Find where the given text appears and provide that cell's center as [X, Y] coordinate. 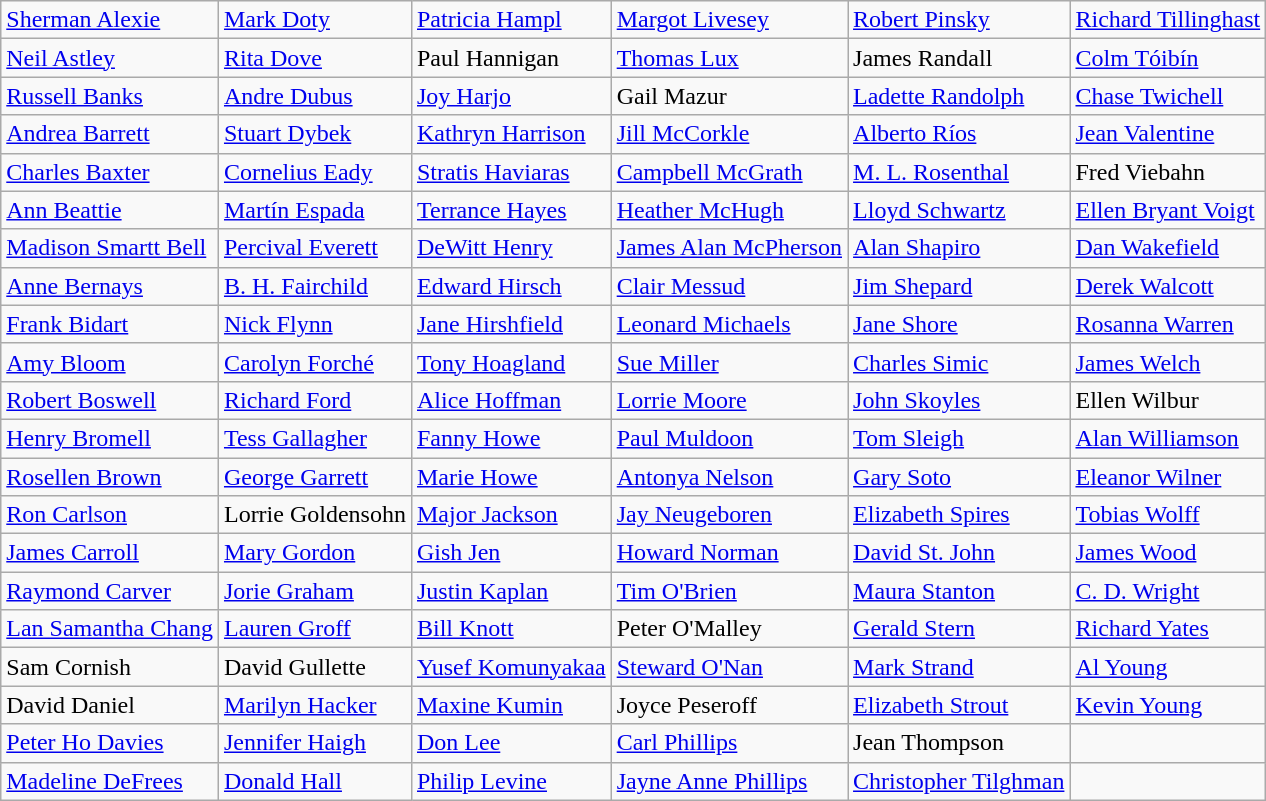
Clair Messud [729, 286]
Carl Phillips [729, 743]
Andre Dubus [314, 96]
Jorie Graham [314, 591]
Cornelius Eady [314, 172]
Martín Espada [314, 210]
Mary Gordon [314, 553]
Elizabeth Strout [959, 705]
Alan Williamson [1168, 438]
Mark Doty [314, 20]
Amy Bloom [110, 362]
Rosellen Brown [110, 477]
Bill Knott [511, 629]
Neil Astley [110, 58]
Eleanor Wilner [1168, 477]
Fanny Howe [511, 438]
Margot Livesey [729, 20]
Gail Mazur [729, 96]
Derek Walcott [1168, 286]
Maura Stanton [959, 591]
Major Jackson [511, 515]
M. L. Rosenthal [959, 172]
Richard Tillinghast [1168, 20]
Ann Beattie [110, 210]
Rosanna Warren [1168, 324]
Andrea Barrett [110, 134]
David Gullette [314, 667]
Colm Tóibín [1168, 58]
Richard Yates [1168, 629]
Antonya Nelson [729, 477]
Gary Soto [959, 477]
Jill McCorkle [729, 134]
Peter Ho Davies [110, 743]
Donald Hall [314, 781]
Alberto Ríos [959, 134]
John Skoyles [959, 400]
Christopher Tilghman [959, 781]
Jane Shore [959, 324]
Don Lee [511, 743]
Stratis Haviaras [511, 172]
Campbell McGrath [729, 172]
Edward Hirsch [511, 286]
Anne Bernays [110, 286]
James Wood [1168, 553]
James Welch [1168, 362]
Russell Banks [110, 96]
Marilyn Hacker [314, 705]
Carolyn Forché [314, 362]
Joy Harjo [511, 96]
Lauren Groff [314, 629]
Tim O'Brien [729, 591]
Frank Bidart [110, 324]
Sherman Alexie [110, 20]
Sue Miller [729, 362]
Ellen Wilbur [1168, 400]
Charles Baxter [110, 172]
Nick Flynn [314, 324]
David St. John [959, 553]
Sam Cornish [110, 667]
Terrance Hayes [511, 210]
Howard Norman [729, 553]
Elizabeth Spires [959, 515]
Marie Howe [511, 477]
Rita Dove [314, 58]
Jayne Anne Phillips [729, 781]
Madeline DeFrees [110, 781]
Lan Samantha Chang [110, 629]
Ladette Randolph [959, 96]
Jay Neugeboren [729, 515]
Madison Smartt Bell [110, 248]
Tobias Wolff [1168, 515]
Stuart Dybek [314, 134]
Dan Wakefield [1168, 248]
Paul Muldoon [729, 438]
C. D. Wright [1168, 591]
Jim Shepard [959, 286]
Alan Shapiro [959, 248]
Peter O'Malley [729, 629]
Joyce Peseroff [729, 705]
Gerald Stern [959, 629]
Charles Simic [959, 362]
Paul Hannigan [511, 58]
Tom Sleigh [959, 438]
Justin Kaplan [511, 591]
Kevin Young [1168, 705]
Tess Gallagher [314, 438]
James Alan McPherson [729, 248]
Ellen Bryant Voigt [1168, 210]
Lloyd Schwartz [959, 210]
Heather McHugh [729, 210]
Al Young [1168, 667]
David Daniel [110, 705]
Patricia Hampl [511, 20]
Chase Twichell [1168, 96]
Mark Strand [959, 667]
Yusef Komunyakaa [511, 667]
Lorrie Goldensohn [314, 515]
Gish Jen [511, 553]
Henry Bromell [110, 438]
Raymond Carver [110, 591]
Jean Thompson [959, 743]
Steward O'Nan [729, 667]
Philip Levine [511, 781]
James Carroll [110, 553]
Jane Hirshfield [511, 324]
Leonard Michaels [729, 324]
Jennifer Haigh [314, 743]
Tony Hoagland [511, 362]
Alice Hoffman [511, 400]
Richard Ford [314, 400]
James Randall [959, 58]
Ron Carlson [110, 515]
Jean Valentine [1168, 134]
DeWitt Henry [511, 248]
Kathryn Harrison [511, 134]
Percival Everett [314, 248]
Maxine Kumin [511, 705]
Robert Pinsky [959, 20]
B. H. Fairchild [314, 286]
Fred Viebahn [1168, 172]
Robert Boswell [110, 400]
Lorrie Moore [729, 400]
George Garrett [314, 477]
Thomas Lux [729, 58]
